Detect which cell encompasses the target text, then output its (x, y) center coordinate. 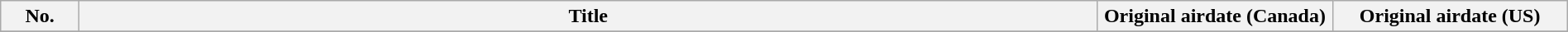
Original airdate (Canada) (1215, 16)
No. (40, 16)
Original airdate (US) (1450, 16)
Title (587, 16)
